Locate the cell with the specified text and output its (X, Y) center coordinate. 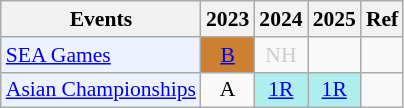
A (228, 90)
NH (280, 55)
Ref (382, 19)
SEA Games (101, 55)
2025 (334, 19)
Asian Championships (101, 90)
B (228, 55)
2024 (280, 19)
Events (101, 19)
2023 (228, 19)
